Return (x, y) of the center of cell containing provided text 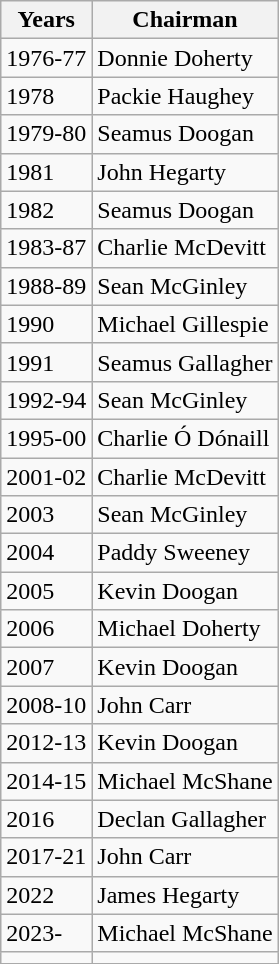
Years (46, 20)
2006 (46, 629)
2001-02 (46, 477)
1995-00 (46, 438)
James Hegarty (185, 895)
2007 (46, 667)
1983-87 (46, 248)
Declan Gallagher (185, 819)
Michael Gillespie (185, 324)
2004 (46, 553)
2016 (46, 819)
Charlie Ó Dónaill (185, 438)
1992-94 (46, 400)
Packie Haughey (185, 96)
Seamus Gallagher (185, 362)
Michael Doherty (185, 629)
1979-80 (46, 134)
2005 (46, 591)
1988-89 (46, 286)
2014-15 (46, 781)
2017-21 (46, 857)
2022 (46, 895)
1991 (46, 362)
2003 (46, 515)
2023- (46, 933)
Donnie Doherty (185, 58)
Chairman (185, 20)
1981 (46, 172)
2012-13 (46, 743)
Paddy Sweeney (185, 553)
1990 (46, 324)
1976-77 (46, 58)
John Hegarty (185, 172)
1978 (46, 96)
2008-10 (46, 705)
1982 (46, 210)
